Capture the cell that displays the provided text and extract its (x, y) central coordinate. 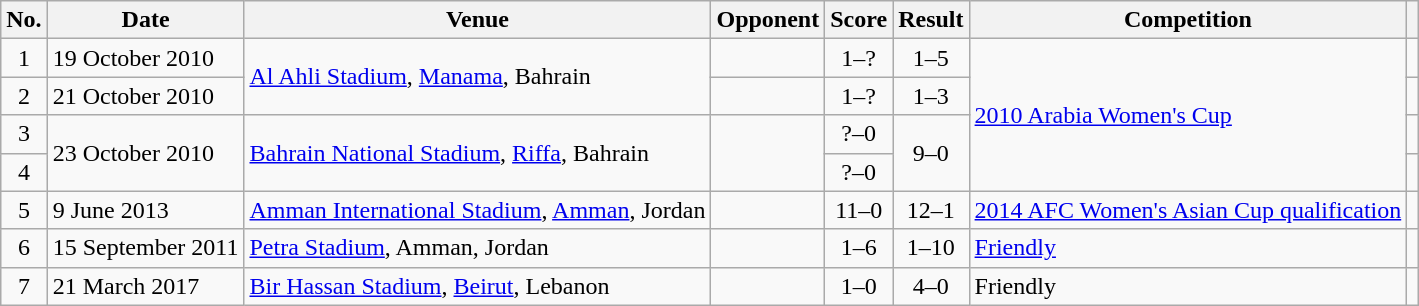
21 October 2010 (146, 96)
3 (24, 134)
Result (931, 20)
Bir Hassan Stadium, Beirut, Lebanon (478, 286)
6 (24, 248)
Al Ahli Stadium, Manama, Bahrain (478, 77)
Bahrain National Stadium, Riffa, Bahrain (478, 153)
4–0 (931, 286)
4 (24, 172)
Competition (1188, 20)
1–6 (859, 248)
2010 Arabia Women's Cup (1188, 115)
11–0 (859, 210)
1 (24, 58)
1–5 (931, 58)
9–0 (931, 153)
1–0 (859, 286)
No. (24, 20)
5 (24, 210)
Score (859, 20)
1–10 (931, 248)
Venue (478, 20)
21 March 2017 (146, 286)
Date (146, 20)
23 October 2010 (146, 153)
1–3 (931, 96)
Opponent (768, 20)
19 October 2010 (146, 58)
15 September 2011 (146, 248)
9 June 2013 (146, 210)
Petra Stadium, Amman, Jordan (478, 248)
Amman International Stadium, Amman, Jordan (478, 210)
7 (24, 286)
2014 AFC Women's Asian Cup qualification (1188, 210)
12–1 (931, 210)
2 (24, 96)
